Return (x, y) of the center of cell containing provided text 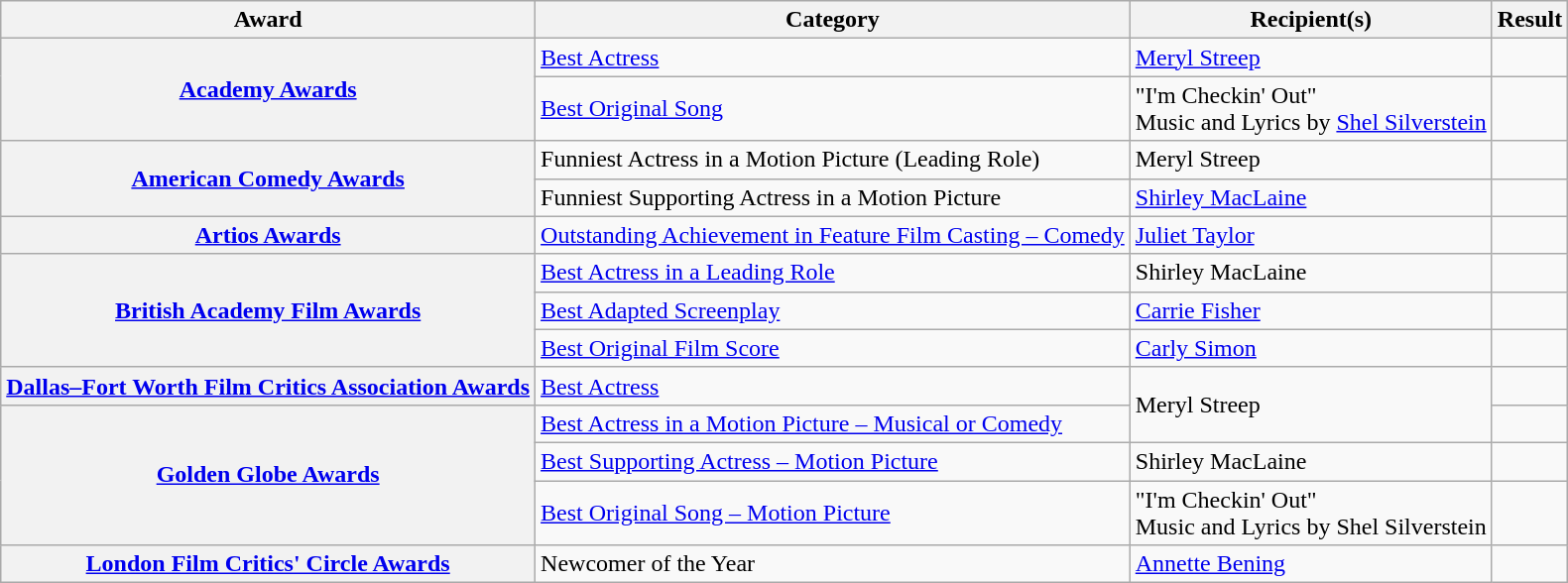
Carly Simon (1311, 348)
Dallas–Fort Worth Film Critics Association Awards (268, 386)
Academy Awards (268, 89)
Category (833, 20)
Best Adapted Screenplay (833, 310)
Best Original Song – Motion Picture (833, 512)
Best Actress in a Motion Picture – Musical or Comedy (833, 423)
American Comedy Awards (268, 178)
Best Actress in a Leading Role (833, 273)
Newcomer of the Year (833, 564)
Annette Bening (1311, 564)
Carrie Fisher (1311, 310)
Artios Awards (268, 235)
Best Supporting Actress – Motion Picture (833, 461)
Recipient(s) (1311, 20)
Golden Globe Awards (268, 474)
Outstanding Achievement in Feature Film Casting – Comedy (833, 235)
Result (1529, 20)
London Film Critics' Circle Awards (268, 564)
Best Original Film Score (833, 348)
Funniest Actress in a Motion Picture (Leading Role) (833, 160)
Funniest Supporting Actress in a Motion Picture (833, 197)
Award (268, 20)
Best Original Song (833, 109)
British Academy Film Awards (268, 310)
Juliet Taylor (1311, 235)
